For the text-containing cell, return its midpoint in (X, Y) coordinate format. 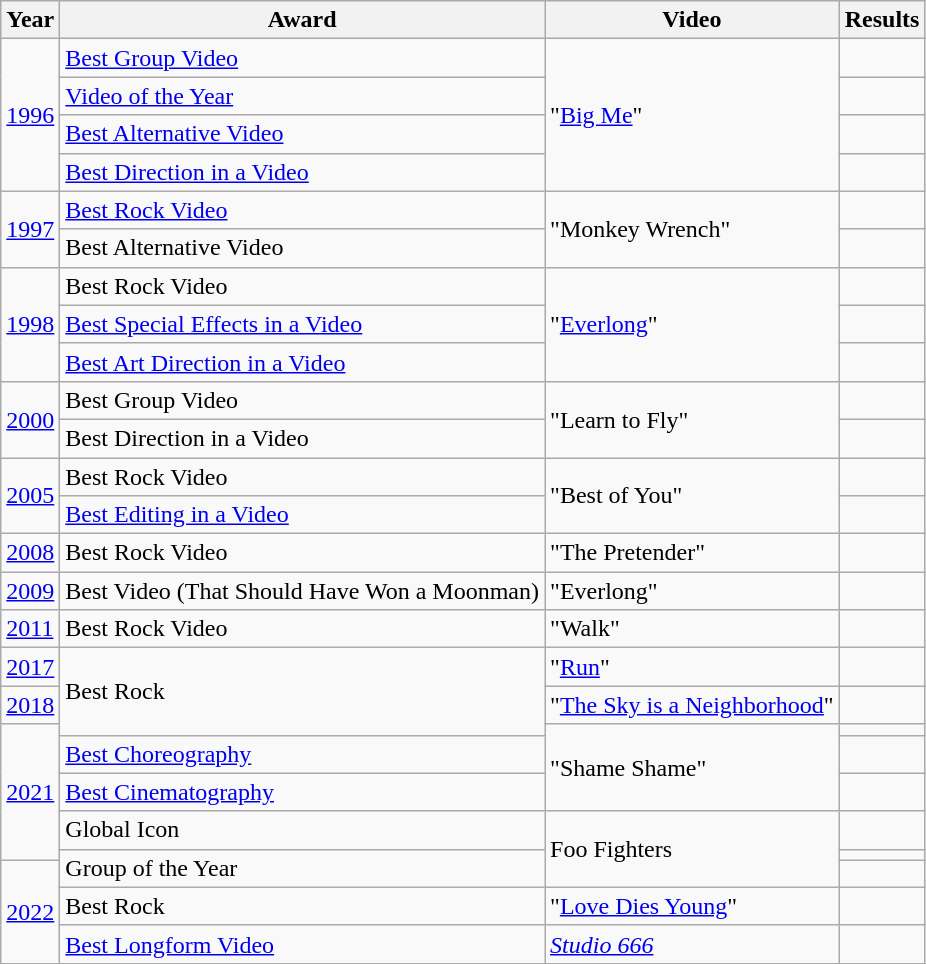
Year (30, 20)
Video of the Year (302, 96)
2005 (30, 496)
2018 (30, 705)
2000 (30, 419)
"Walk" (692, 629)
1997 (30, 229)
Foo Fighters (692, 849)
Studio 666 (692, 944)
Best Art Direction in a Video (302, 362)
Results (882, 20)
2017 (30, 667)
"Shame Shame" (692, 768)
2008 (30, 553)
"The Pretender" (692, 553)
Best Special Effects in a Video (302, 324)
1998 (30, 324)
Global Icon (302, 830)
Video (692, 20)
"Big Me" (692, 115)
"Run" (692, 667)
2022 (30, 912)
"Love Dies Young" (692, 906)
"Monkey Wrench" (692, 229)
Best Editing in a Video (302, 515)
2009 (30, 591)
"Best of You" (692, 496)
2011 (30, 629)
Best Longform Video (302, 944)
"Learn to Fly" (692, 419)
2021 (30, 792)
Award (302, 20)
1996 (30, 115)
Best Cinematography (302, 792)
Best Choreography (302, 754)
"The Sky is a Neighborhood" (692, 705)
Group of the Year (302, 868)
Best Video (That Should Have Won a Moonman) (302, 591)
